Pinpoint the cell where the given text exists, returning its [X, Y] midpoint coordinate. 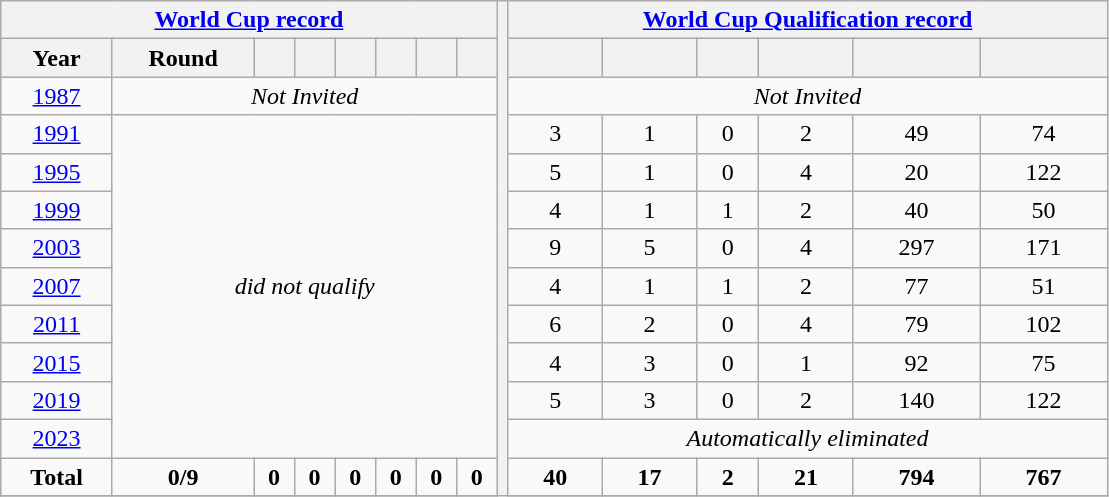
did not qualify [304, 286]
Automatically eliminated [808, 438]
Year [57, 58]
2023 [57, 438]
297 [916, 248]
World Cup Qualification record [808, 20]
Round [182, 58]
767 [1044, 477]
140 [916, 400]
1999 [57, 210]
92 [916, 362]
2011 [57, 324]
50 [1044, 210]
79 [916, 324]
6 [555, 324]
1991 [57, 134]
2007 [57, 286]
17 [649, 477]
Total [57, 477]
171 [1044, 248]
20 [916, 172]
1995 [57, 172]
102 [1044, 324]
21 [806, 477]
2019 [57, 400]
0/9 [182, 477]
75 [1044, 362]
2003 [57, 248]
9 [555, 248]
2015 [57, 362]
World Cup record [249, 20]
51 [1044, 286]
77 [916, 286]
49 [916, 134]
794 [916, 477]
74 [1044, 134]
1987 [57, 96]
